Provide the (x, y) coordinate of the cell's center where the given text is located.  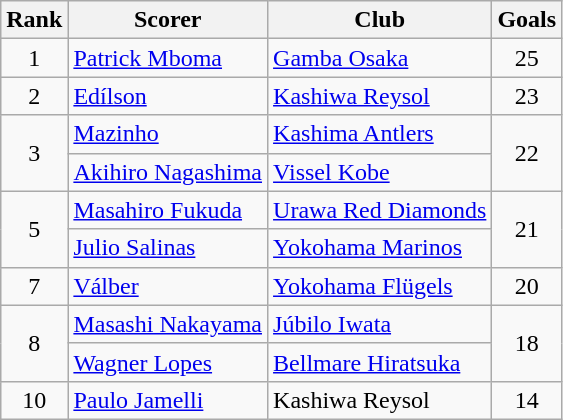
1 (34, 58)
25 (527, 58)
Wagner Lopes (168, 362)
Edílson (168, 96)
Masahiro Fukuda (168, 210)
Scorer (168, 20)
10 (34, 400)
8 (34, 343)
Goals (527, 20)
5 (34, 229)
2 (34, 96)
Club (380, 20)
Bellmare Hiratsuka (380, 362)
Mazinho (168, 134)
23 (527, 96)
18 (527, 343)
3 (34, 153)
Akihiro Nagashima (168, 172)
Yokohama Flügels (380, 286)
Júbilo Iwata (380, 324)
Masashi Nakayama (168, 324)
Paulo Jamelli (168, 400)
21 (527, 229)
14 (527, 400)
Urawa Red Diamonds (380, 210)
Válber (168, 286)
Vissel Kobe (380, 172)
20 (527, 286)
Julio Salinas (168, 248)
Gamba Osaka (380, 58)
Yokohama Marinos (380, 248)
22 (527, 153)
Kashima Antlers (380, 134)
Patrick Mboma (168, 58)
7 (34, 286)
Rank (34, 20)
